Determine the [x, y] coordinate at the center of the cell enclosing the given text.  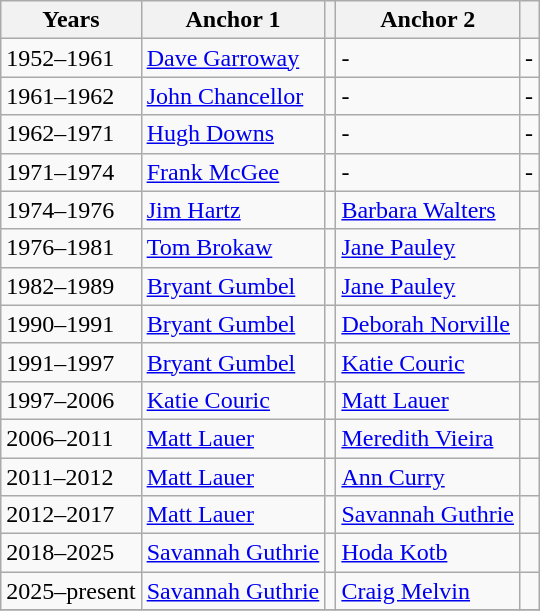
1976–1981 [71, 248]
Meredith Vieira [428, 438]
Jim Hartz [233, 210]
2012–2017 [71, 515]
1962–1971 [71, 134]
1961–1962 [71, 96]
2006–2011 [71, 438]
Anchor 1 [233, 20]
Craig Melvin [428, 591]
2018–2025 [71, 553]
Hugh Downs [233, 134]
Tom Brokaw [233, 248]
1952–1961 [71, 58]
Deborah Norville [428, 324]
2025–present [71, 591]
1974–1976 [71, 210]
Dave Garroway [233, 58]
1991–1997 [71, 362]
1971–1974 [71, 172]
Years [71, 20]
Barbara Walters [428, 210]
Frank McGee [233, 172]
Hoda Kotb [428, 553]
1990–1991 [71, 324]
Anchor 2 [428, 20]
2011–2012 [71, 477]
1997–2006 [71, 400]
1982–1989 [71, 286]
Ann Curry [428, 477]
John Chancellor [233, 96]
